Provide the (X, Y) coordinate of the cell's center where the given text is located.  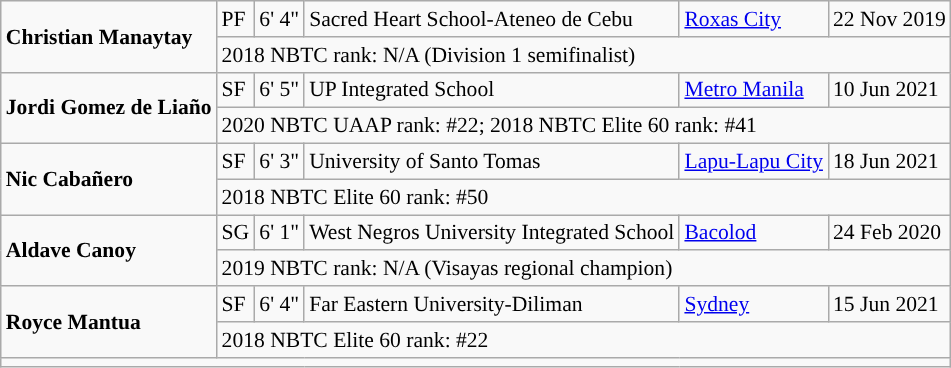
6' 3" (279, 162)
Bacolod (754, 233)
Jordi Gomez de Liaño (109, 108)
University of Santo Tomas (492, 162)
10 Jun 2021 (890, 90)
Sacred Heart School-Ateneo de Cebu (492, 19)
Aldave Canoy (109, 250)
2018 NBTC rank: N/A (Division 1 semifinalist) (584, 55)
Far Eastern University-Diliman (492, 304)
2018 NBTC Elite 60 rank: #50 (584, 197)
Lapu-Lapu City (754, 162)
2018 NBTC Elite 60 rank: #22 (584, 340)
Nic Cabañero (109, 180)
18 Jun 2021 (890, 162)
Metro Manila (754, 90)
Sydney (754, 304)
24 Feb 2020 (890, 233)
15 Jun 2021 (890, 304)
Christian Manaytay (109, 36)
6' 1" (279, 233)
West Negros University Integrated School (492, 233)
PF (236, 19)
SG (236, 233)
UP Integrated School (492, 90)
Roxas City (754, 19)
6' 5" (279, 90)
22 Nov 2019 (890, 19)
2019 NBTC rank: N/A (Visayas regional champion) (584, 269)
2020 NBTC UAAP rank: #22; 2018 NBTC Elite 60 rank: #41 (584, 126)
Royce Mantua (109, 322)
